Output the (X, Y) coordinate of the center of the cell containing the given text.  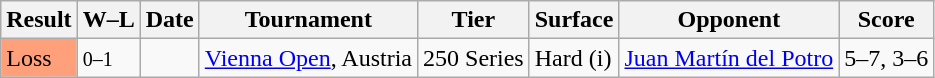
Score (886, 20)
W–L (108, 20)
Tier (474, 20)
Hard (i) (574, 58)
Surface (574, 20)
Vienna Open, Austria (308, 58)
Tournament (308, 20)
Opponent (729, 20)
250 Series (474, 58)
Juan Martín del Potro (729, 58)
5–7, 3–6 (886, 58)
0–1 (108, 58)
Loss (39, 58)
Date (170, 20)
Result (39, 20)
